Detect which cell encompasses the target text, then output its (X, Y) center coordinate. 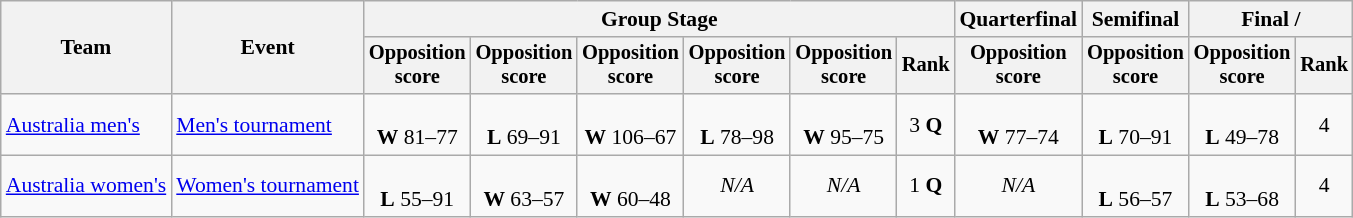
L 53–68 (1242, 186)
W 60–48 (630, 186)
Men's tournament (268, 124)
Australia men's (86, 124)
Women's tournament (268, 186)
L 55–91 (418, 186)
W 81–77 (418, 124)
W 77–74 (1019, 124)
L 70–91 (1136, 124)
W 95–75 (844, 124)
Final / (1271, 19)
Group Stage (660, 19)
3 Q (926, 124)
L 49–78 (1242, 124)
L 69–91 (524, 124)
Event (268, 48)
Semifinal (1136, 19)
1 Q (926, 186)
W 106–67 (630, 124)
L 56–57 (1136, 186)
Quarterfinal (1019, 19)
W 63–57 (524, 186)
Australia women's (86, 186)
L 78–98 (738, 124)
Team (86, 48)
